Provide the [x, y] coordinate of the cell's center where the given text is located.  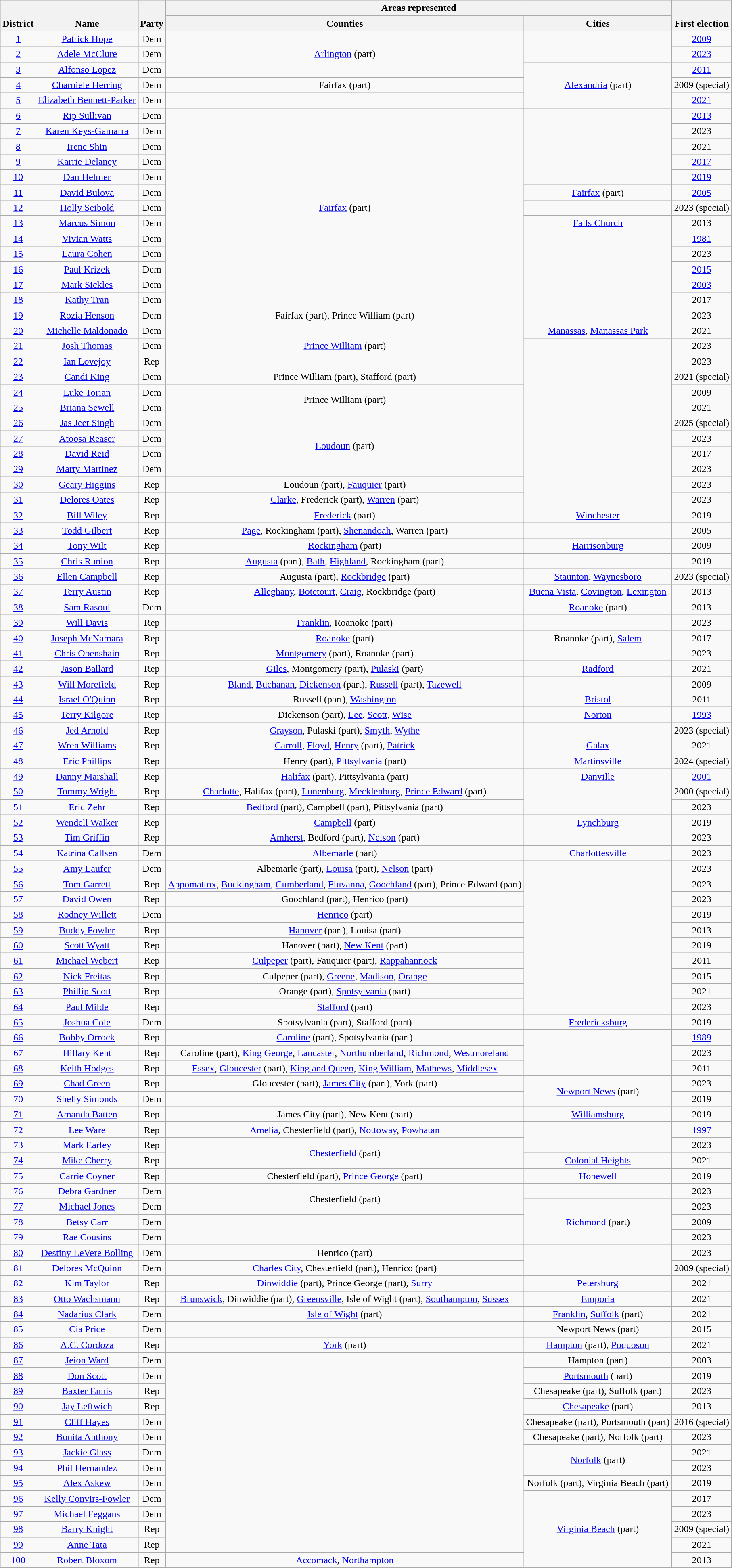
78 [18, 1222]
Rozia Henson [87, 315]
32 [18, 515]
Montgomery (part), Roanoke (part) [345, 653]
39 [18, 623]
Dickenson (part), Lee, Scott, Wise [345, 715]
Delores Oates [87, 500]
Israel O'Quinn [87, 700]
77 [18, 1207]
85 [18, 1329]
Sam Rasoul [87, 607]
Bonita Anthony [87, 1437]
25 [18, 407]
Culpeper (part), Fauquier (part), Rappahannock [345, 961]
Irene Shin [87, 146]
56 [18, 884]
Amanda Batten [87, 1114]
Jason Ballard [87, 669]
Charlottesville [598, 853]
80 [18, 1253]
Chesapeake (part), Portsmouth (part) [598, 1421]
Tim Griffin [87, 838]
Michael Webert [87, 961]
Chad Green [87, 1084]
73 [18, 1145]
35 [18, 561]
Party [152, 16]
Fairfax (part), Prince William (part) [345, 315]
Hopewell [598, 1176]
Briana Sewell [87, 407]
Debra Gardner [87, 1191]
David Bulova [87, 193]
Norfolk (part), Virginia Beach (part) [598, 1483]
75 [18, 1176]
Joshua Cole [87, 1022]
Delores McQuinn [87, 1268]
Staunton, Waynesboro [598, 576]
91 [18, 1421]
70 [18, 1099]
Betsy Carr [87, 1222]
Norfolk (part) [598, 1460]
43 [18, 684]
Augusta (part), Rockbridge (part) [345, 576]
74 [18, 1160]
Carroll, Floyd, Henry (part), Patrick [345, 746]
Alex Askew [87, 1483]
Franklin, Suffolk (part) [598, 1314]
Hampton (part) [598, 1360]
Amelia, Chesterfield (part), Nottoway, Powhatan [345, 1130]
Baxter Ennis [87, 1391]
Holly Seibold [87, 208]
Franklin, Roanoke (part) [345, 623]
2001 [702, 776]
64 [18, 1007]
Harrisonburg [598, 546]
James City (part), New Kent (part) [345, 1114]
1993 [702, 715]
98 [18, 1529]
Isle of Wight (part) [345, 1314]
18 [18, 300]
14 [18, 239]
84 [18, 1314]
Rip Sullivan [87, 115]
Culpeper (part), Greene, Madison, Orange [345, 976]
Tony Wilt [87, 546]
Galax [598, 746]
23 [18, 377]
57 [18, 899]
62 [18, 976]
Phillip Scott [87, 992]
Charles City, Chesterfield (part), Henrico (part) [345, 1268]
David Owen [87, 899]
37 [18, 592]
Eric Zehr [87, 807]
Atoosa Reaser [87, 438]
20 [18, 331]
7 [18, 131]
Katrina Callsen [87, 853]
33 [18, 530]
Tom Garrett [87, 884]
90 [18, 1406]
96 [18, 1499]
Loudoun (part), Fauquier (part) [345, 484]
Paul Krizek [87, 269]
Caroline (part), King George, Lancaster, Northumberland, Richmond, Westmoreland [345, 1053]
Destiny LeVere Bolling [87, 1253]
Page, Rockingham (part), Shenandoah, Warren (part) [345, 530]
92 [18, 1437]
Todd Gilbert [87, 530]
Chris Runion [87, 561]
12 [18, 208]
16 [18, 269]
Charniele Herring [87, 85]
13 [18, 223]
2000 (special) [702, 792]
Emporia [598, 1299]
Stafford (part) [345, 1007]
Albemarle (part) [345, 853]
Danville [598, 776]
Joseph McNamara [87, 638]
Kelly Convirs-Fowler [87, 1499]
Luke Torian [87, 392]
Adele McClure [87, 54]
4 [18, 85]
Martinsville [598, 761]
19 [18, 315]
Cia Price [87, 1329]
89 [18, 1391]
21 [18, 346]
Rae Cousins [87, 1237]
Chesapeake (part), Norfolk (part) [598, 1437]
Richmond (part) [598, 1222]
10 [18, 177]
Campbell (part) [345, 822]
Bill Wiley [87, 515]
Wendell Walker [87, 822]
Alleghany, Botetourt, Craig, Rockbridge (part) [345, 592]
Albemarle (part), Louisa (part), Nelson (part) [345, 868]
52 [18, 822]
Charlotte, Halifax (part), Lunenburg, Mecklenburg, Prince Edward (part) [345, 792]
Karrie Delaney [87, 161]
Hanover (part), New Kent (part) [345, 945]
42 [18, 669]
Scott Wyatt [87, 945]
5 [18, 100]
Giles, Montgomery (part), Pulaski (part) [345, 669]
Radford [598, 669]
Roanoke (part), Salem [598, 638]
60 [18, 945]
36 [18, 576]
1 [18, 39]
Don Scott [87, 1375]
Halifax (part), Pittsylvania (part) [345, 776]
Spotsylvania (part), Stafford (part) [345, 1022]
94 [18, 1468]
Grayson, Pulaski (part), Smyth, Wythe [345, 730]
24 [18, 392]
2024 (special) [702, 761]
Michelle Maldonado [87, 331]
Manassas, Manassas Park [598, 331]
Jed Arnold [87, 730]
Bedford (part), Campbell (part), Pittsylvania (part) [345, 807]
30 [18, 484]
2 [18, 54]
Tommy Wright [87, 792]
Amherst, Bedford (part), Nelson (part) [345, 838]
Robert Bloxom [87, 1560]
Terry Austin [87, 592]
Prince William (part), Stafford (part) [345, 377]
Counties [345, 23]
Name [87, 16]
Shelly Simonds [87, 1099]
97 [18, 1514]
Buddy Fowler [87, 930]
Rodney Willett [87, 914]
Ian Lovejoy [87, 361]
65 [18, 1022]
Henry (part), Pittsylvania (part) [345, 761]
Laura Cohen [87, 254]
51 [18, 807]
2016 (special) [702, 1421]
54 [18, 853]
Essex, Gloucester (part), King and Queen, King William, Mathews, Middlesex [345, 1068]
Barry Knight [87, 1529]
First election [702, 16]
Colonial Heights [598, 1160]
Brunswick, Dinwiddie (part), Greensville, Isle of Wight (part), Southampton, Sussex [345, 1299]
59 [18, 930]
Clarke, Frederick (part), Warren (part) [345, 500]
44 [18, 700]
15 [18, 254]
Augusta (part), Bath, Highland, Rockingham (part) [345, 561]
Cliff Hayes [87, 1421]
69 [18, 1084]
Geary Higgins [87, 484]
27 [18, 438]
82 [18, 1283]
40 [18, 638]
A.C. Cordoza [87, 1345]
Hanover (part), Louisa (part) [345, 930]
Josh Thomas [87, 346]
Nadarius Clark [87, 1314]
50 [18, 792]
28 [18, 454]
Jas Jeet Singh [87, 423]
Caroline (part), Spotsylvania (part) [345, 1038]
29 [18, 469]
66 [18, 1038]
11 [18, 193]
Accomack, Northampton [345, 1560]
8 [18, 146]
72 [18, 1130]
Buena Vista, Covington, Lexington [598, 592]
Carrie Coyner [87, 1176]
Hampton (part), Poquoson [598, 1345]
61 [18, 961]
David Reid [87, 454]
Dan Helmer [87, 177]
3 [18, 69]
Kim Taylor [87, 1283]
Alfonso Lopez [87, 69]
Chesapeake (part) [598, 1406]
Michael Jones [87, 1207]
1989 [702, 1038]
Goochland (part), Henrico (part) [345, 899]
76 [18, 1191]
Otto Wachsmann [87, 1299]
Falls Church [598, 223]
Chesapeake (part), Suffolk (part) [598, 1391]
71 [18, 1114]
Chris Obenshain [87, 653]
Portsmouth (part) [598, 1375]
Rockingham (part) [345, 546]
Michael Feggans [87, 1514]
Hillary Kent [87, 1053]
Jackie Glass [87, 1453]
Marcus Simon [87, 223]
Paul Milde [87, 1007]
68 [18, 1068]
Danny Marshall [87, 776]
95 [18, 1483]
53 [18, 838]
Candi King [87, 377]
22 [18, 361]
Amy Laufer [87, 868]
Ellen Campbell [87, 576]
Petersburg [598, 1283]
87 [18, 1360]
Chesterfield (part), Prince George (part) [345, 1176]
47 [18, 746]
63 [18, 992]
Arlington (part) [345, 54]
Mike Cherry [87, 1160]
Wren Williams [87, 746]
26 [18, 423]
Cities [598, 23]
Keith Hodges [87, 1068]
Norton [598, 715]
Bristol [598, 700]
Kathy Tran [87, 300]
1981 [702, 239]
Anne Tata [87, 1545]
Phil Hernandez [87, 1468]
93 [18, 1453]
1997 [702, 1130]
Appomattox, Buckingham, Cumberland, Fluvanna, Goochland (part), Prince Edward (part) [345, 884]
Jeion Ward [87, 1360]
Winchester [598, 515]
Gloucester (part), James City (part), York (part) [345, 1084]
Lynchburg [598, 822]
Russell (part), Washington [345, 700]
District [18, 16]
49 [18, 776]
38 [18, 607]
Marty Martinez [87, 469]
Will Morefield [87, 684]
Virginia Beach (part) [598, 1529]
41 [18, 653]
55 [18, 868]
Fredericksburg [598, 1022]
Mark Sickles [87, 285]
34 [18, 546]
Alexandria (part) [598, 85]
17 [18, 285]
Will Davis [87, 623]
58 [18, 914]
83 [18, 1299]
79 [18, 1237]
2021 (special) [702, 377]
York (part) [345, 1345]
Dinwiddie (part), Prince George (part), Surry [345, 1283]
Vivian Watts [87, 239]
31 [18, 500]
88 [18, 1375]
86 [18, 1345]
Nick Freitas [87, 976]
45 [18, 715]
Areas represented [418, 8]
Bland, Buchanan, Dickenson (part), Russell (part), Tazewell [345, 684]
Mark Earley [87, 1145]
Lee Ware [87, 1130]
Williamsburg [598, 1114]
Orange (part), Spotsylvania (part) [345, 992]
Bobby Orrock [87, 1038]
48 [18, 761]
Patrick Hope [87, 39]
Karen Keys-Gamarra [87, 131]
99 [18, 1545]
Jay Leftwich [87, 1406]
Eric Phillips [87, 761]
Terry Kilgore [87, 715]
100 [18, 1560]
81 [18, 1268]
Elizabeth Bennett-Parker [87, 100]
2025 (special) [702, 423]
9 [18, 161]
46 [18, 730]
6 [18, 115]
Loudoun (part) [345, 446]
67 [18, 1053]
Frederick (part) [345, 515]
